Identify which cell holds the provided text, then report its [X, Y] central coordinate. 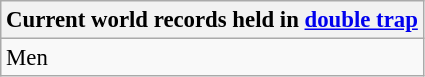
Men [212, 58]
Current world records held in double trap [212, 20]
